Output the (X, Y) coordinate of the center of the cell containing the given text.  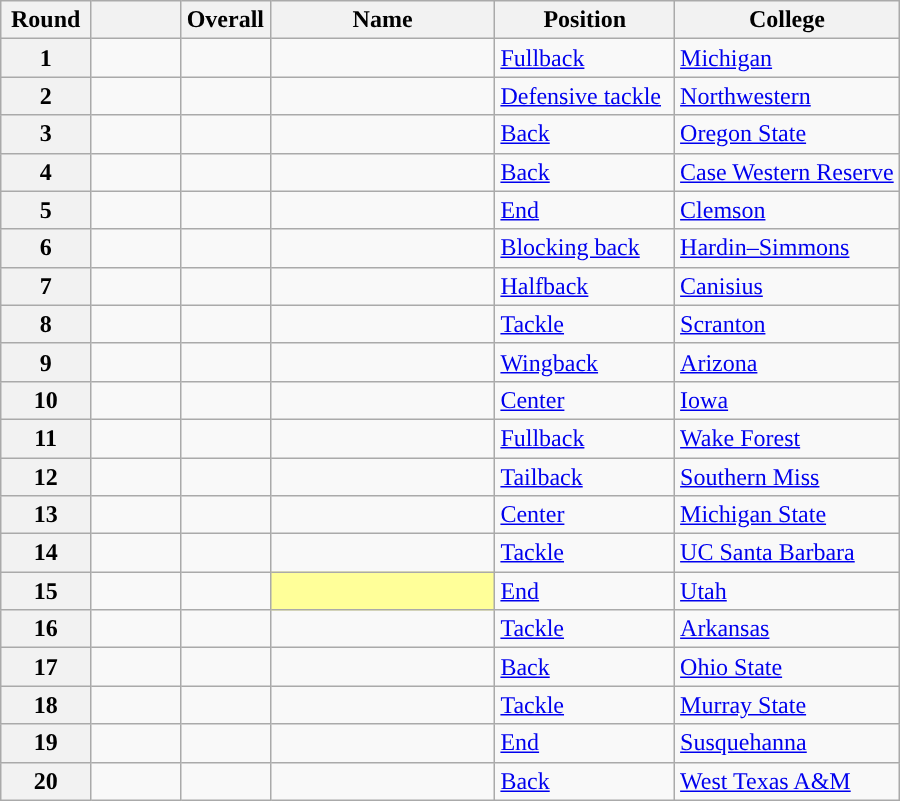
West Texas A&M (788, 781)
Position (585, 20)
Scranton (788, 324)
17 (46, 667)
UC Santa Barbara (788, 553)
8 (46, 324)
Defensive tackle (585, 96)
Tailback (585, 477)
Arizona (788, 362)
Hardin–Simmons (788, 248)
Oregon State (788, 134)
14 (46, 553)
Halfback (585, 286)
Murray State (788, 705)
Michigan (788, 58)
13 (46, 515)
16 (46, 629)
Round (46, 20)
2 (46, 96)
Case Western Reserve (788, 172)
7 (46, 286)
Southern Miss (788, 477)
Michigan State (788, 515)
Clemson (788, 210)
1 (46, 58)
4 (46, 172)
Northwestern (788, 96)
Wingback (585, 362)
5 (46, 210)
12 (46, 477)
10 (46, 400)
Iowa (788, 400)
Overall (225, 20)
3 (46, 134)
Utah (788, 591)
College (788, 20)
Susquehanna (788, 743)
Ohio State (788, 667)
18 (46, 705)
Arkansas (788, 629)
19 (46, 743)
15 (46, 591)
20 (46, 781)
9 (46, 362)
6 (46, 248)
Blocking back (585, 248)
Canisius (788, 286)
Wake Forest (788, 438)
11 (46, 438)
Name (382, 20)
